Determine the (X, Y) coordinate at the center of the cell enclosing the given text.  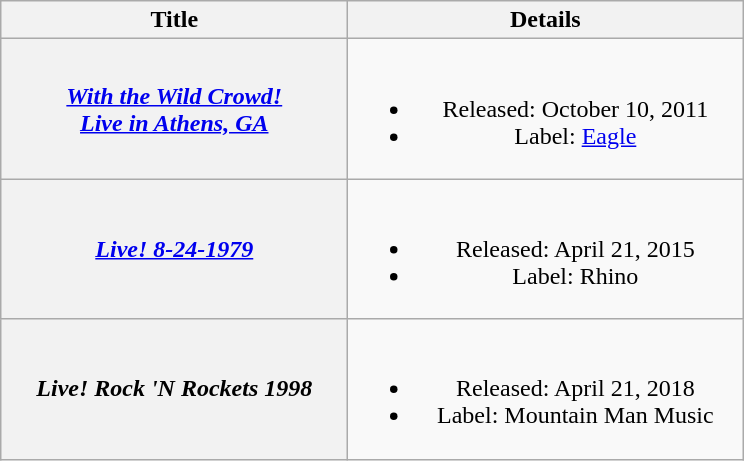
Released: April 21, 2015Label: Rhino (546, 249)
Details (546, 20)
With the Wild Crowd!Live in Athens, GA (174, 109)
Live! Rock 'N Rockets 1998 (174, 389)
Released: April 21, 2018Label: Mountain Man Music (546, 389)
Live! 8-24-1979 (174, 249)
Title (174, 20)
Released: October 10, 2011Label: Eagle (546, 109)
